Identify which cell holds the provided text, then report its [x, y] central coordinate. 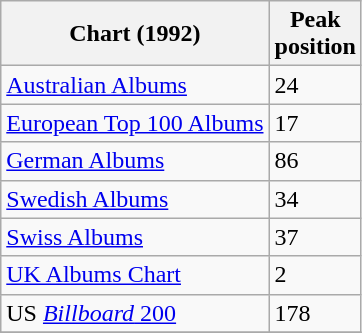
Peakposition [315, 34]
German Albums [135, 161]
34 [315, 199]
European Top 100 Albums [135, 123]
178 [315, 313]
Swedish Albums [135, 199]
Australian Albums [135, 85]
Chart (1992) [135, 34]
24 [315, 85]
86 [315, 161]
Swiss Albums [135, 237]
17 [315, 123]
37 [315, 237]
US Billboard 200 [135, 313]
2 [315, 275]
UK Albums Chart [135, 275]
